Scan for the cell matching the given text and deliver its (X, Y) coordinate at center. 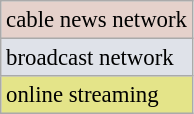
cable news network (97, 20)
broadcast network (97, 58)
online streaming (97, 95)
